Return [X, Y] of the center of cell containing provided text 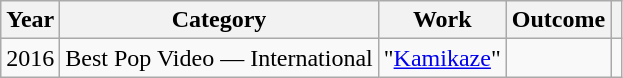
Best Pop Video — International [219, 58]
Category [219, 20]
Year [30, 20]
2016 [30, 58]
Outcome [558, 20]
"Kamikaze" [442, 58]
Work [442, 20]
